Return the [X, Y] coordinate for the center point of the cell that contains the specified text.  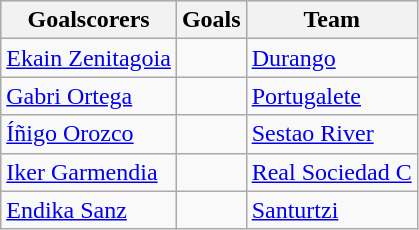
Iker Garmendia [89, 172]
Santurtzi [332, 210]
Real Sociedad C [332, 172]
Goalscorers [89, 20]
Portugalete [332, 96]
Team [332, 20]
Íñigo Orozco [89, 134]
Sestao River [332, 134]
Durango [332, 58]
Goals [211, 20]
Endika Sanz [89, 210]
Ekain Zenitagoia [89, 58]
Gabri Ortega [89, 96]
